Locate the cell with the specified text and output its (X, Y) center coordinate. 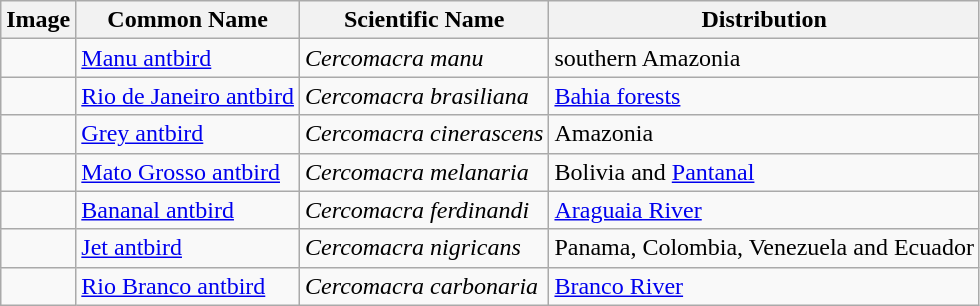
Jet antbird (188, 248)
Branco River (764, 286)
Cercomacra manu (424, 58)
Cercomacra brasiliana (424, 96)
southern Amazonia (764, 58)
Rio de Janeiro antbird (188, 96)
Bolivia and Pantanal (764, 172)
Image (38, 20)
Manu antbird (188, 58)
Cercomacra carbonaria (424, 286)
Cercomacra melanaria (424, 172)
Panama, Colombia, Venezuela and Ecuador (764, 248)
Scientific Name (424, 20)
Cercomacra nigricans (424, 248)
Common Name (188, 20)
Amazonia (764, 134)
Bananal antbird (188, 210)
Cercomacra cinerascens (424, 134)
Grey antbird (188, 134)
Cercomacra ferdinandi (424, 210)
Araguaia River (764, 210)
Bahia forests (764, 96)
Mato Grosso antbird (188, 172)
Rio Branco antbird (188, 286)
Distribution (764, 20)
